Identify which cell holds the provided text, then report its [X, Y] central coordinate. 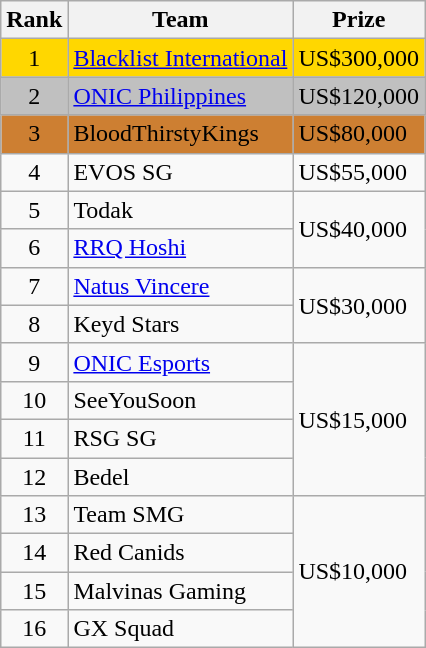
16 [34, 629]
US$10,000 [359, 572]
BloodThirstyKings [180, 134]
Blacklist International [180, 58]
2 [34, 96]
Prize [359, 20]
US$30,000 [359, 305]
ONIC Esports [180, 362]
Team SMG [180, 515]
4 [34, 172]
5 [34, 210]
EVOS SG [180, 172]
US$300,000 [359, 58]
Bedel [180, 477]
10 [34, 400]
8 [34, 324]
RRQ Hoshi [180, 248]
15 [34, 591]
Keyd Stars [180, 324]
13 [34, 515]
Natus Vincere [180, 286]
6 [34, 248]
US$55,000 [359, 172]
14 [34, 553]
1 [34, 58]
US$15,000 [359, 419]
9 [34, 362]
Rank [34, 20]
GX Squad [180, 629]
Malvinas Gaming [180, 591]
3 [34, 134]
11 [34, 438]
US$80,000 [359, 134]
12 [34, 477]
ONIC Philippines [180, 96]
RSG SG [180, 438]
Todak [180, 210]
7 [34, 286]
SeeYouSoon [180, 400]
Red Canids [180, 553]
US$120,000 [359, 96]
Team [180, 20]
US$40,000 [359, 229]
